Return the [x, y] coordinate for the center point of the cell that contains the specified text.  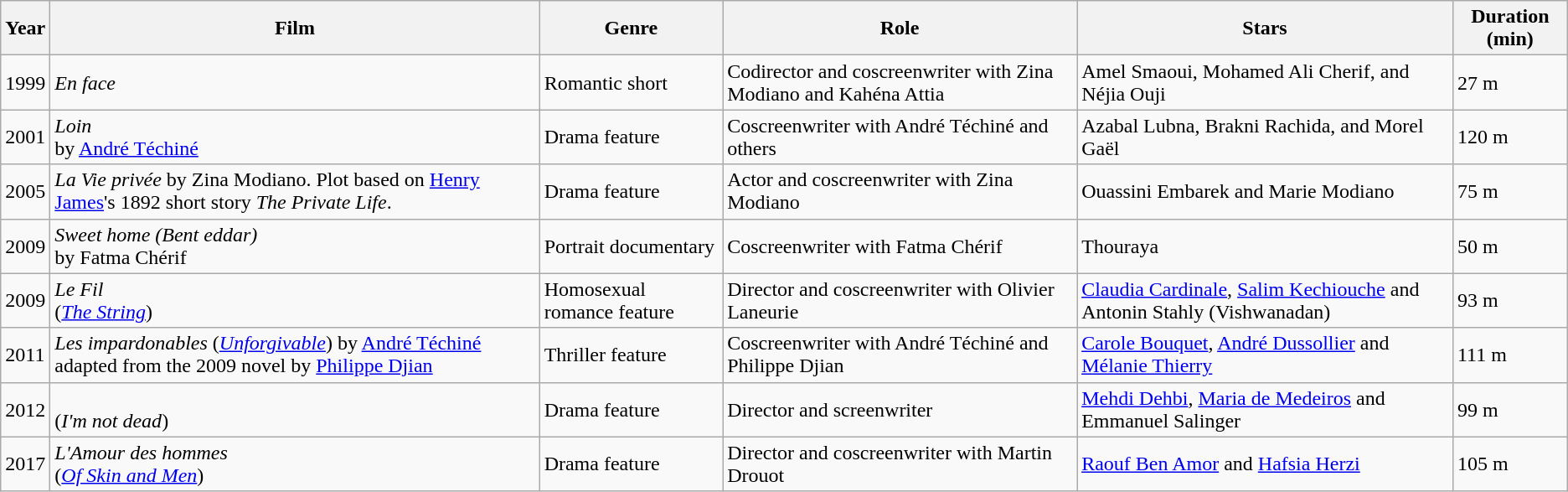
Ouassini Embarek and Marie Modiano [1265, 191]
L'Amour des hommes(Of Skin and Men) [295, 464]
Amel Smaoui, Mohamed Ali Cherif, and Néjia Ouji [1265, 82]
Claudia Cardinale, Salim Kechiouche and Antonin Stahly (Vishwanadan) [1265, 300]
Carole Bouquet, André Dussollier and Mélanie Thierry [1265, 355]
75 m [1509, 191]
Actor and coscreenwriter with Zina Modiano [900, 191]
Director and screenwriter [900, 409]
Thouraya [1265, 246]
Director and coscreenwriter with Olivier Laneurie [900, 300]
Role [900, 28]
93 m [1509, 300]
2012 [25, 409]
111 m [1509, 355]
Romantic short [632, 82]
En face [295, 82]
La Vie privée by Zina Modiano. Plot based on Henry James's 1892 short story The Private Life. [295, 191]
Le Fil(The String) [295, 300]
2017 [25, 464]
27 m [1509, 82]
1999 [25, 82]
(I'm not dead) [295, 409]
2011 [25, 355]
Director and coscreenwriter with Martin Drouot [900, 464]
Stars [1265, 28]
120 m [1509, 137]
Duration (min) [1509, 28]
Coscreenwriter with André Téchiné and others [900, 137]
Sweet home (Bent eddar)by Fatma Chérif [295, 246]
Mehdi Dehbi, Maria de Medeiros and Emmanuel Salinger [1265, 409]
Year [25, 28]
Codirector and coscreenwriter with Zina Modiano and Kahéna Attia [900, 82]
Homosexual romance feature [632, 300]
Loinby André Téchiné [295, 137]
Portrait documentary [632, 246]
Film [295, 28]
99 m [1509, 409]
Azabal Lubna, Brakni Rachida, and Morel Gaël [1265, 137]
Les impardonables (Unforgivable) by André Téchiné adapted from the 2009 novel by Philippe Djian [295, 355]
2005 [25, 191]
Coscreenwriter with Fatma Chérif [900, 246]
Thriller feature [632, 355]
2001 [25, 137]
Raouf Ben Amor and Hafsia Herzi [1265, 464]
105 m [1509, 464]
Coscreenwriter with André Téchiné and Philippe Djian [900, 355]
50 m [1509, 246]
Genre [632, 28]
